Locate the cell with the specified text and output its (x, y) center coordinate. 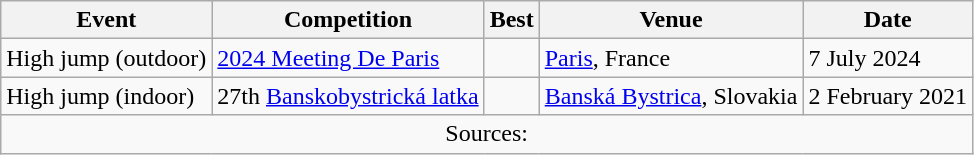
High jump (indoor) (106, 96)
Best (512, 20)
7 July 2024 (888, 58)
Venue (671, 20)
27th Banskobystrická latka (348, 96)
High jump (outdoor) (106, 58)
Paris, France (671, 58)
Competition (348, 20)
Sources: (487, 134)
2024 Meeting De Paris (348, 58)
2 February 2021 (888, 96)
Banská Bystrica, Slovakia (671, 96)
Event (106, 20)
Date (888, 20)
